Detect which cell encompasses the target text, then output its (X, Y) center coordinate. 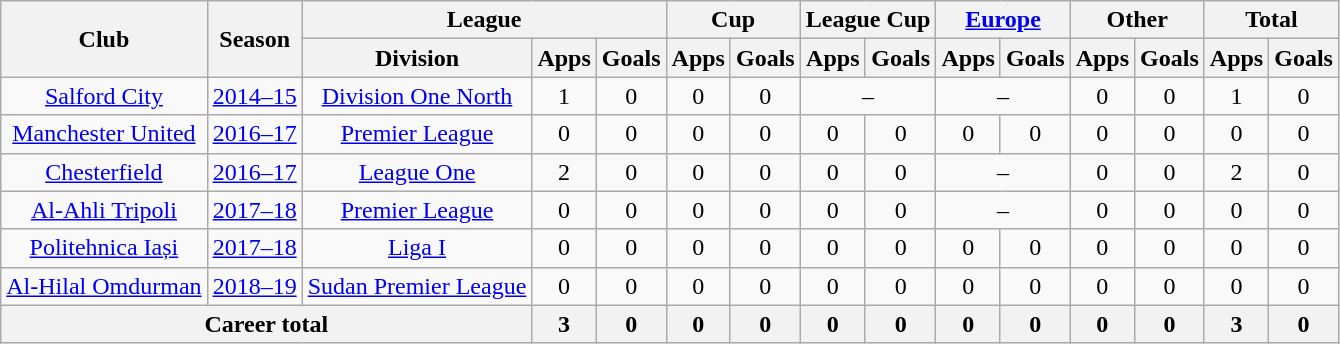
Liga I (417, 248)
Other (1137, 20)
Europe (1003, 20)
Total (1271, 20)
Chesterfield (104, 172)
Career total (266, 324)
Division One North (417, 96)
Salford City (104, 96)
Manchester United (104, 134)
League (484, 20)
Al-Hilal Omdurman (104, 286)
Division (417, 58)
Al-Ahli Tripoli (104, 210)
Sudan Premier League (417, 286)
League One (417, 172)
League Cup (868, 20)
Season (254, 39)
Politehnica Iași (104, 248)
Club (104, 39)
Cup (733, 20)
2014–15 (254, 96)
2018–19 (254, 286)
